Return the [X, Y] coordinate for the center point of the cell that contains the specified text.  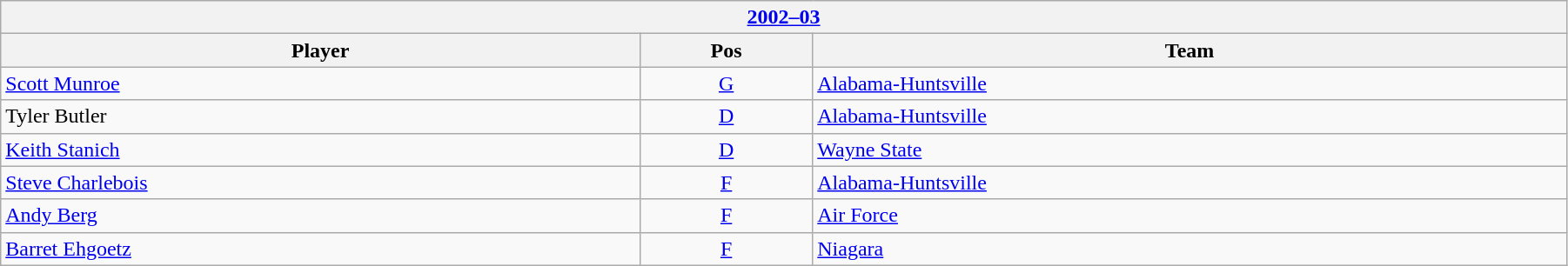
Niagara [1190, 249]
Wayne State [1190, 150]
Keith Stanich [320, 150]
Scott Munroe [320, 83]
Steve Charlebois [320, 183]
Pos [726, 50]
G [726, 83]
Team [1190, 50]
Player [320, 50]
Tyler Butler [320, 116]
Andy Berg [320, 216]
Barret Ehgoetz [320, 249]
2002–03 [784, 17]
Air Force [1190, 216]
